Capture the cell that displays the provided text and extract its [x, y] central coordinate. 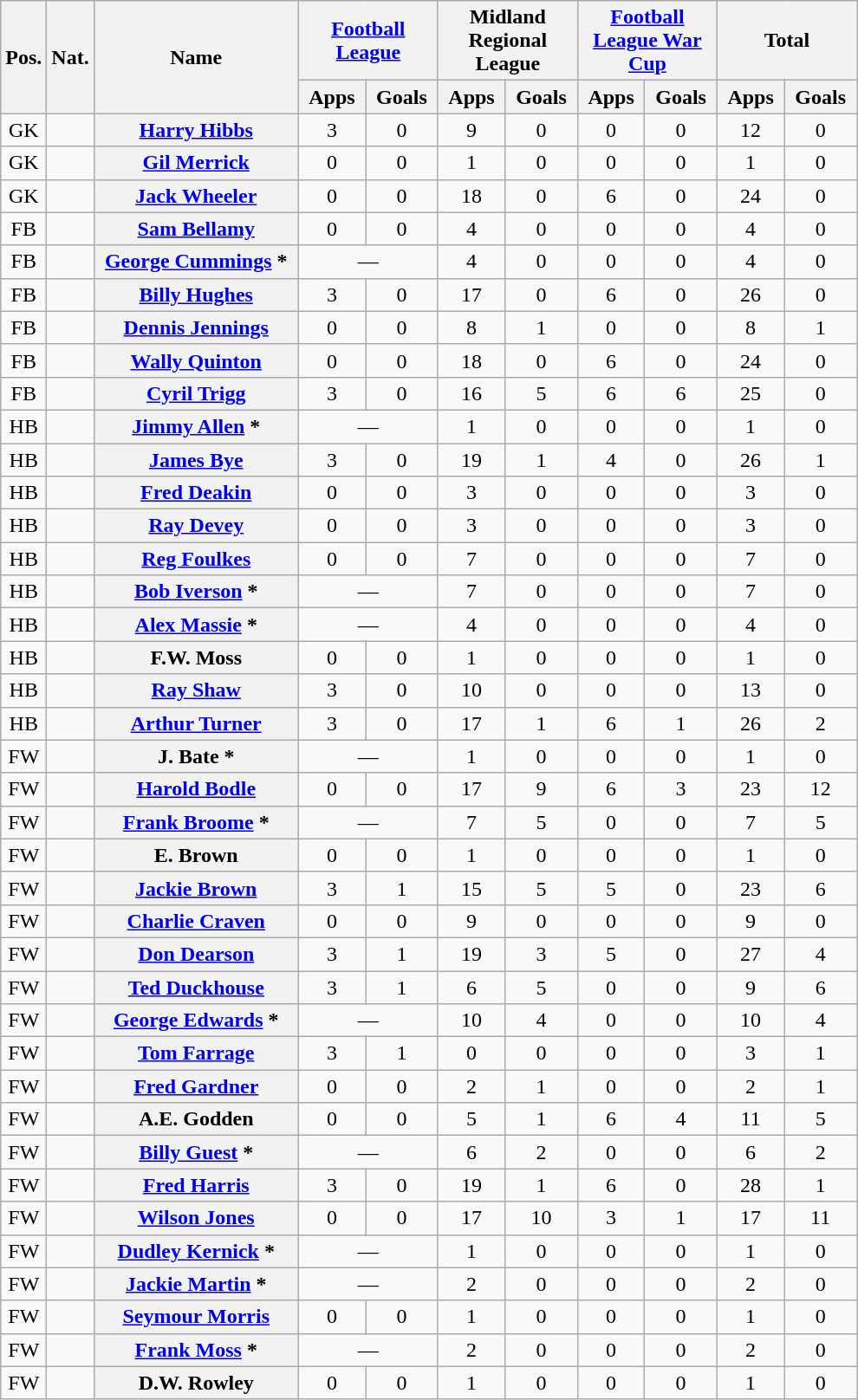
Bob Iverson * [196, 592]
Arthur Turner [196, 723]
Sam Bellamy [196, 229]
Football League [367, 41]
Fred Deakin [196, 493]
Name [196, 57]
25 [751, 393]
Frank Broome * [196, 822]
Frank Moss * [196, 1350]
Pos. [24, 57]
Jackie Martin * [196, 1284]
Seymour Morris [196, 1317]
Ray Shaw [196, 690]
Billy Hughes [196, 295]
Total [787, 41]
Nat. [70, 57]
Charlie Craven [196, 921]
Cyril Trigg [196, 393]
Jackie Brown [196, 888]
Dudley Kernick * [196, 1251]
Harry Hibbs [196, 130]
Tom Farrage [196, 1053]
Wally Quinton [196, 360]
Ted Duckhouse [196, 987]
Alex Massie * [196, 625]
Jack Wheeler [196, 196]
J. Bate * [196, 756]
28 [751, 1185]
Fred Gardner [196, 1086]
Fred Harris [196, 1185]
13 [751, 690]
F.W. Moss [196, 658]
Dennis Jennings [196, 327]
Midland Regional League [508, 41]
James Bye [196, 460]
D.W. Rowley [196, 1383]
Billy Guest * [196, 1152]
Ray Devey [196, 526]
A.E. Godden [196, 1119]
27 [751, 954]
George Edwards * [196, 1021]
Wilson Jones [196, 1218]
Jimmy Allen * [196, 426]
E. Brown [196, 855]
Gil Merrick [196, 163]
Football League War Cup [647, 41]
Harold Bodle [196, 789]
16 [471, 393]
15 [471, 888]
Don Dearson [196, 954]
Reg Foulkes [196, 559]
George Cummings * [196, 262]
